From the cell containing the given text, extract its center point as [X, Y] coordinate. 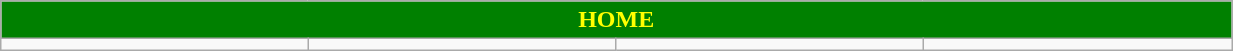
HOME [616, 20]
